Extract the (X, Y) coordinate from the center of the cell holding the provided text.  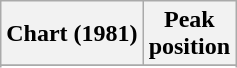
Chart (1981) (72, 34)
Peakposition (189, 34)
